Find where the given text appears and provide that cell's center as (X, Y) coordinate. 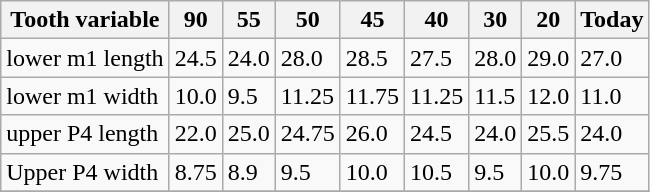
90 (196, 20)
24.75 (308, 134)
lower m1 length (85, 58)
25.5 (548, 134)
25.0 (248, 134)
22.0 (196, 134)
20 (548, 20)
45 (372, 20)
10.5 (436, 172)
12.0 (548, 96)
40 (436, 20)
55 (248, 20)
lower m1 width (85, 96)
8.9 (248, 172)
11.0 (612, 96)
26.0 (372, 134)
8.75 (196, 172)
27.0 (612, 58)
9.75 (612, 172)
Upper P4 width (85, 172)
upper P4 length (85, 134)
Today (612, 20)
11.5 (496, 96)
11.75 (372, 96)
50 (308, 20)
28.5 (372, 58)
Tooth variable (85, 20)
30 (496, 20)
27.5 (436, 58)
29.0 (548, 58)
